Return [x, y] of the center of cell containing provided text 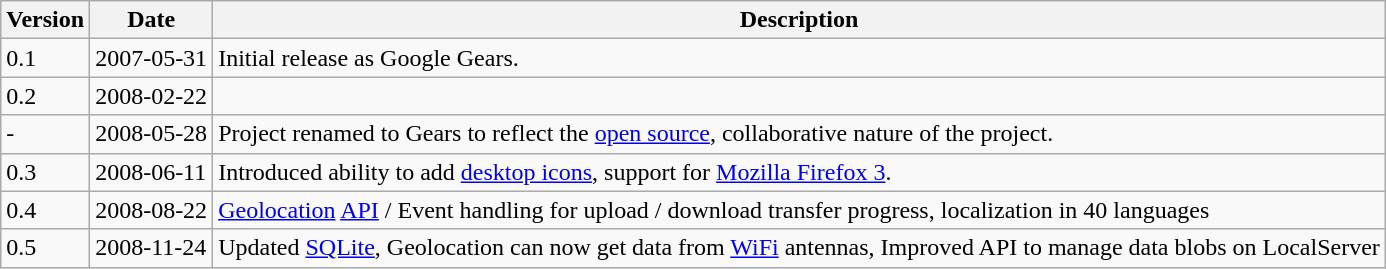
0.5 [46, 248]
Project renamed to Gears to reflect the open source, collaborative nature of the project. [800, 134]
2008-11-24 [152, 248]
- [46, 134]
Date [152, 20]
Introduced ability to add desktop icons, support for Mozilla Firefox 3. [800, 172]
0.1 [46, 58]
Geolocation API / Event handling for upload / download transfer progress, localization in 40 languages [800, 210]
Updated SQLite, Geolocation can now get data from WiFi antennas, Improved API to manage data blobs on LocalServer [800, 248]
Initial release as Google Gears. [800, 58]
2008-06-11 [152, 172]
0.4 [46, 210]
Description [800, 20]
0.2 [46, 96]
2008-05-28 [152, 134]
2007-05-31 [152, 58]
2008-02-22 [152, 96]
0.3 [46, 172]
2008-08-22 [152, 210]
Version [46, 20]
